Find where the given text appears and provide that cell's center as (X, Y) coordinate. 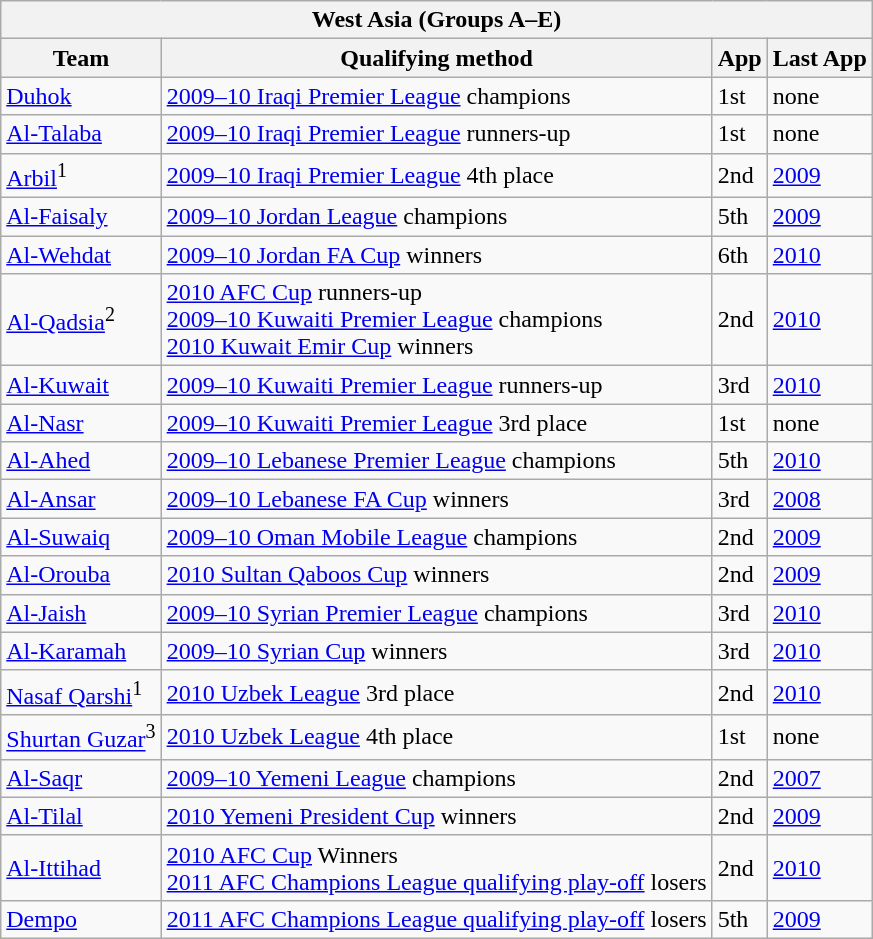
Al-Faisaly (81, 217)
2011 AFC Champions League qualifying play-off losers (436, 920)
2009–10 Syrian Premier League champions (436, 613)
Nasaf Qarshi1 (81, 692)
2009–10 Iraqi Premier League 4th place (436, 176)
2009–10 Jordan FA Cup winners (436, 255)
Al-Ansar (81, 499)
2009–10 Kuwaiti Premier League 3rd place (436, 423)
2009–10 Oman Mobile League champions (436, 537)
2009–10 Iraqi Premier League champions (436, 96)
Al-Wehdat (81, 255)
2009–10 Lebanese Premier League champions (436, 461)
Al-Jaish (81, 613)
Al-Nasr (81, 423)
Al-Talaba (81, 134)
2010 Sultan Qaboos Cup winners (436, 575)
2010 AFC Cup Winners2011 AFC Champions League qualifying play-off losers (436, 868)
Al-Tilal (81, 816)
2010 Uzbek League 3rd place (436, 692)
Al-Qadsia2 (81, 320)
Al-Kuwait (81, 385)
2008 (820, 499)
2009–10 Yemeni League champions (436, 778)
Arbil1 (81, 176)
Team (81, 58)
Al-Ahed (81, 461)
2009–10 Syrian Cup winners (436, 651)
Qualifying method (436, 58)
2010 AFC Cup runners-up2009–10 Kuwaiti Premier League champions2010 Kuwait Emir Cup winners (436, 320)
West Asia (Groups A–E) (437, 20)
2009–10 Lebanese FA Cup winners (436, 499)
App (740, 58)
2010 Uzbek League 4th place (436, 738)
Al-Saqr (81, 778)
2010 Yemeni President Cup winners (436, 816)
6th (740, 255)
Al-Karamah (81, 651)
Last App (820, 58)
Al-Orouba (81, 575)
Dempo (81, 920)
Duhok (81, 96)
Al-Suwaiq (81, 537)
Shurtan Guzar3 (81, 738)
2009–10 Iraqi Premier League runners-up (436, 134)
2009–10 Jordan League champions (436, 217)
Al-Ittihad (81, 868)
2007 (820, 778)
2009–10 Kuwaiti Premier League runners-up (436, 385)
